Provide the [X, Y] coordinate of the cell's center where the given text is located.  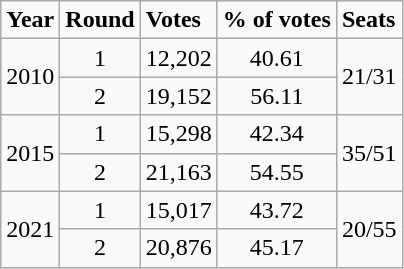
54.55 [276, 172]
20,876 [178, 248]
19,152 [178, 96]
45.17 [276, 248]
Seats [369, 20]
21/31 [369, 77]
35/51 [369, 153]
40.61 [276, 58]
Year [30, 20]
Votes [178, 20]
43.72 [276, 210]
2010 [30, 77]
56.11 [276, 96]
15,017 [178, 210]
21,163 [178, 172]
2015 [30, 153]
15,298 [178, 134]
20/55 [369, 229]
% of votes [276, 20]
Round [100, 20]
12,202 [178, 58]
2021 [30, 229]
42.34 [276, 134]
